Pinpoint the cell where the given text exists, returning its [X, Y] midpoint coordinate. 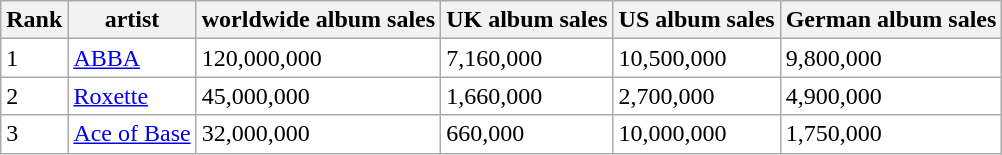
artist [132, 20]
German album sales [891, 20]
1,750,000 [891, 134]
9,800,000 [891, 58]
Ace of Base [132, 134]
2 [34, 96]
10,000,000 [696, 134]
7,160,000 [527, 58]
45,000,000 [318, 96]
US album sales [696, 20]
120,000,000 [318, 58]
UK album sales [527, 20]
ABBA [132, 58]
3 [34, 134]
1,660,000 [527, 96]
Roxette [132, 96]
worldwide album sales [318, 20]
1 [34, 58]
Rank [34, 20]
2,700,000 [696, 96]
660,000 [527, 134]
32,000,000 [318, 134]
4,900,000 [891, 96]
10,500,000 [696, 58]
